Extract the [x, y] coordinate from the center of the cell holding the provided text.  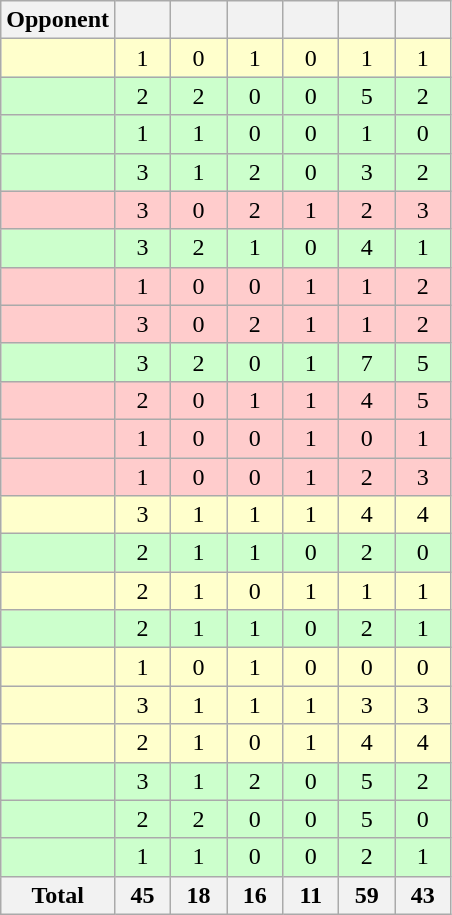
Opponent [58, 20]
11 [311, 895]
43 [423, 895]
Total [58, 895]
45 [143, 895]
7 [367, 362]
16 [255, 895]
59 [367, 895]
18 [199, 895]
